From the cell containing the given text, extract its center point as (x, y) coordinate. 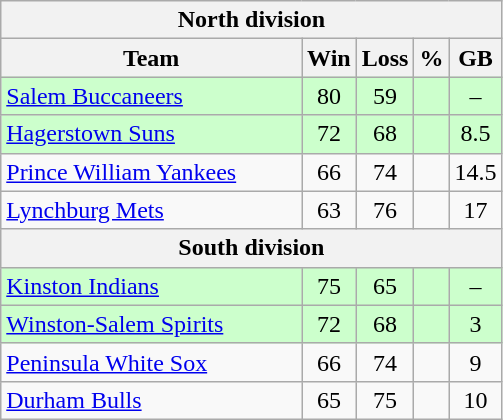
% (432, 58)
10 (476, 400)
GB (476, 58)
Lynchburg Mets (152, 210)
76 (385, 210)
South division (252, 248)
Team (152, 58)
Durham Bulls (152, 400)
80 (330, 96)
Salem Buccaneers (152, 96)
9 (476, 362)
59 (385, 96)
Peninsula White Sox (152, 362)
Kinston Indians (152, 286)
17 (476, 210)
Win (330, 58)
63 (330, 210)
Winston-Salem Spirits (152, 324)
Hagerstown Suns (152, 134)
14.5 (476, 172)
North division (252, 20)
Prince William Yankees (152, 172)
Loss (385, 58)
3 (476, 324)
8.5 (476, 134)
